Determine the [x, y] coordinate at the center of the cell enclosing the given text.  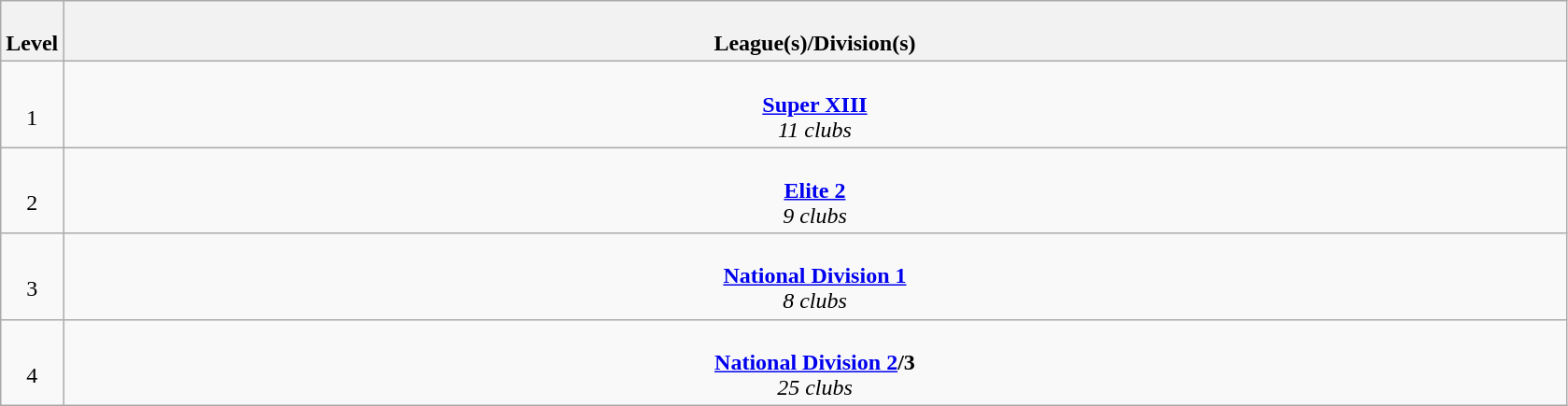
1 [32, 105]
Level [32, 32]
League(s)/Division(s) [814, 32]
National Division 1 8 clubs [814, 276]
3 [32, 276]
National Division 2/3 25 clubs [814, 362]
Super XIII 11 clubs [814, 105]
4 [32, 362]
Elite 2 9 clubs [814, 190]
2 [32, 190]
